Locate the cell with the specified text and output its [X, Y] center coordinate. 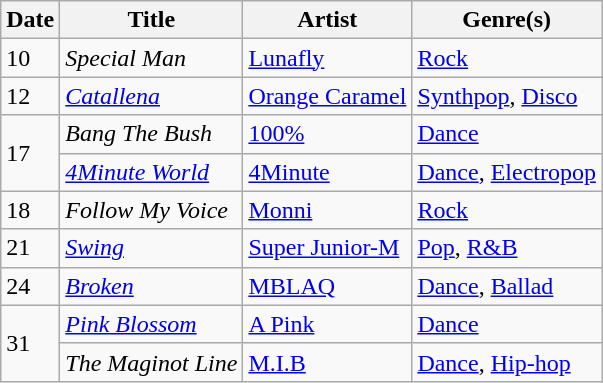
Lunafly [328, 58]
31 [30, 343]
21 [30, 248]
18 [30, 210]
Dance, Electropop [507, 172]
Artist [328, 20]
MBLAQ [328, 286]
10 [30, 58]
4Minute [328, 172]
Synthpop, Disco [507, 96]
12 [30, 96]
Broken [152, 286]
Monni [328, 210]
Pop, R&B [507, 248]
Genre(s) [507, 20]
A Pink [328, 324]
Dance, Ballad [507, 286]
Super Junior-M [328, 248]
4Minute World [152, 172]
24 [30, 286]
Follow My Voice [152, 210]
Title [152, 20]
The Maginot Line [152, 362]
Catallena [152, 96]
Special Man [152, 58]
Bang The Bush [152, 134]
17 [30, 153]
M.I.B [328, 362]
Dance, Hip-hop [507, 362]
Swing [152, 248]
Pink Blossom [152, 324]
Orange Caramel [328, 96]
Date [30, 20]
100% [328, 134]
